Pinpoint the cell where the given text exists, returning its [x, y] midpoint coordinate. 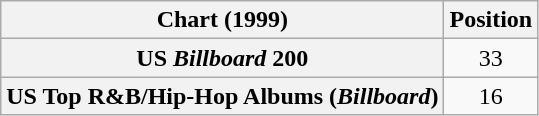
US Top R&B/Hip-Hop Albums (Billboard) [222, 96]
Chart (1999) [222, 20]
Position [491, 20]
33 [491, 58]
US Billboard 200 [222, 58]
16 [491, 96]
